Output the [x, y] coordinate of the center of the cell containing the given text.  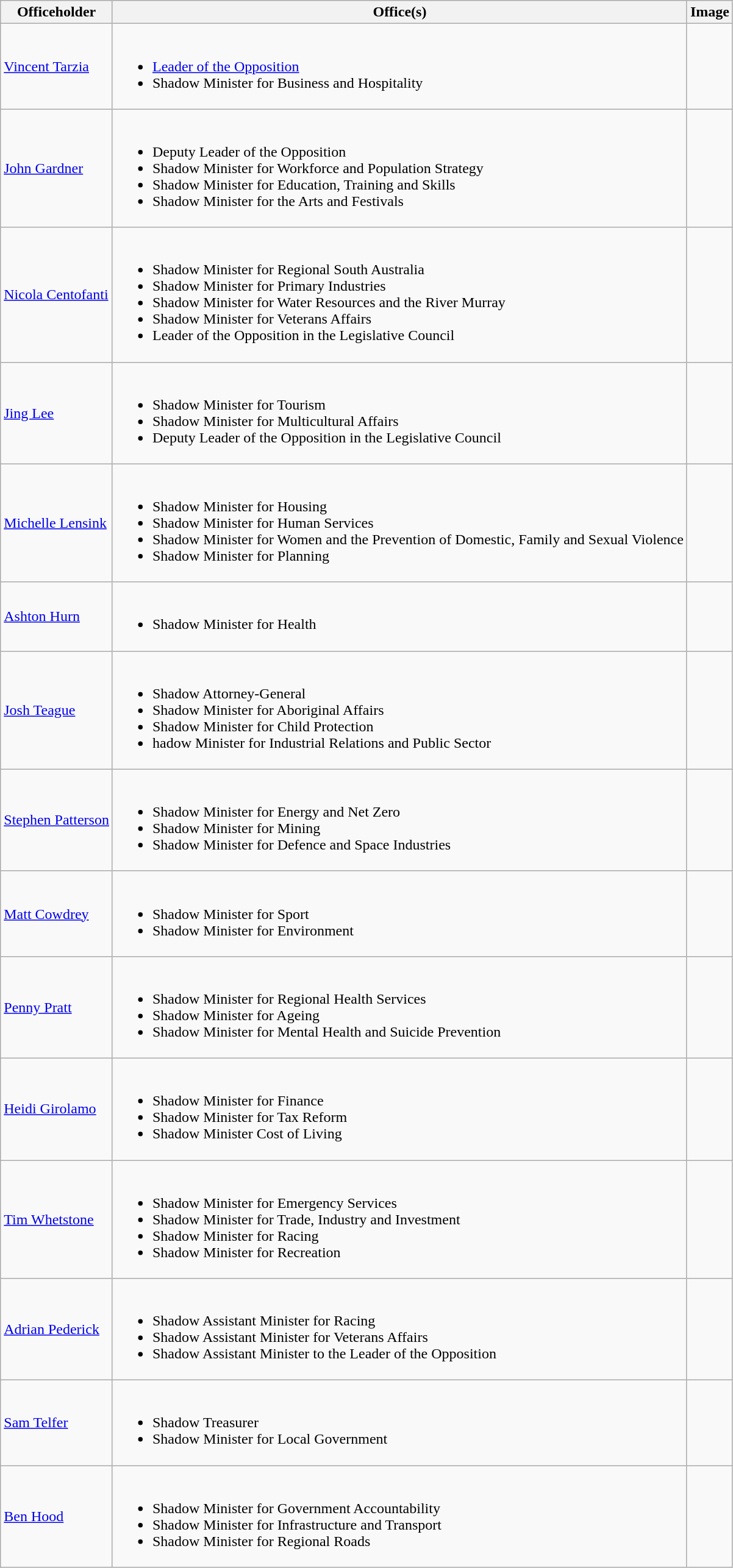
Ashton Hurn [57, 617]
Josh Teague [57, 710]
Image [710, 12]
Tim Whetstone [57, 1219]
Sam Telfer [57, 1423]
Shadow Minister for Government AccountabilityShadow Minister for Infrastructure and TransportShadow Minister for Regional Roads [399, 1516]
Adrian Pederick [57, 1330]
Shadow Assistant Minister for RacingShadow Assistant Minister for Veterans AffairsShadow Assistant Minister to the Leader of the Opposition [399, 1330]
Shadow TreasurerShadow Minister for Local Government [399, 1423]
Stephen Patterson [57, 820]
Shadow Minister for Energy and Net ZeroShadow Minister for MiningShadow Minister for Defence and Space Industries [399, 820]
Matt Cowdrey [57, 913]
Shadow Minister for Health [399, 617]
Officeholder [57, 12]
Vincent Tarzia [57, 66]
John Gardner [57, 168]
Heidi Girolamo [57, 1109]
Michelle Lensink [57, 523]
Shadow Minister for Regional Health ServicesShadow Minister for AgeingShadow Minister for Mental Health and Suicide Prevention [399, 1007]
Nicola Centofanti [57, 295]
Ben Hood [57, 1516]
Penny Pratt [57, 1007]
Shadow Minister for SportShadow Minister for Environment [399, 913]
Shadow Minister for FinanceShadow Minister for Tax ReformShadow Minister Cost of Living [399, 1109]
Leader of the OppositionShadow Minister for Business and Hospitality [399, 66]
Shadow Minister for TourismShadow Minister for Multicultural AffairsDeputy Leader of the Opposition in the Legislative Council [399, 413]
Shadow Minister for Emergency ServicesShadow Minister for Trade, Industry and InvestmentShadow Minister for RacingShadow Minister for Recreation [399, 1219]
Jing Lee [57, 413]
Office(s) [399, 12]
